For the text-containing cell, return its midpoint in (x, y) coordinate format. 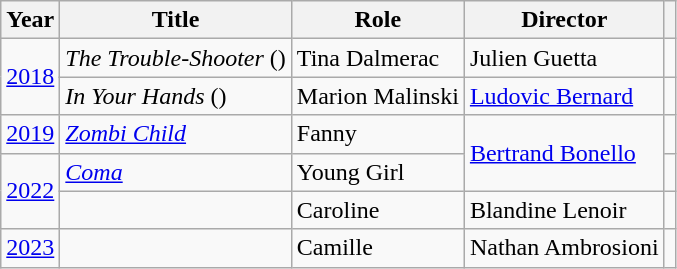
2019 (30, 134)
Role (378, 20)
Blandine Lenoir (564, 210)
Julien Guetta (564, 58)
Zombi Child (176, 134)
Year (30, 20)
Caroline (378, 210)
The Trouble-Shooter () (176, 58)
2023 (30, 248)
2022 (30, 191)
Ludovic Bernard (564, 96)
Tina Dalmerac (378, 58)
Camille (378, 248)
Marion Malinski (378, 96)
Coma (176, 172)
Nathan Ambrosioni (564, 248)
Title (176, 20)
Young Girl (378, 172)
Director (564, 20)
In Your Hands () (176, 96)
Bertrand Bonello (564, 153)
Fanny (378, 134)
2018 (30, 77)
